Search for the cell housing the specified text and yield its [x, y] center coordinate. 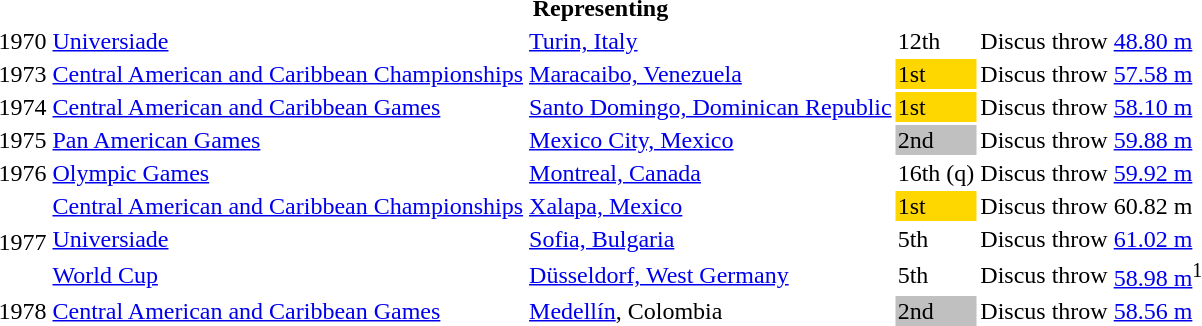
Düsseldorf, West Germany [711, 275]
Xalapa, Mexico [711, 206]
Sofia, Bulgaria [711, 239]
Mexico City, Mexico [711, 140]
Montreal, Canada [711, 173]
Maracaibo, Venezuela [711, 74]
Santo Domingo, Dominican Republic [711, 107]
Olympic Games [288, 173]
Turin, Italy [711, 41]
Medellín, Colombia [711, 311]
World Cup [288, 275]
Pan American Games [288, 140]
12th [936, 41]
16th (q) [936, 173]
